Scan for the cell matching the given text and deliver its [X, Y] coordinate at center. 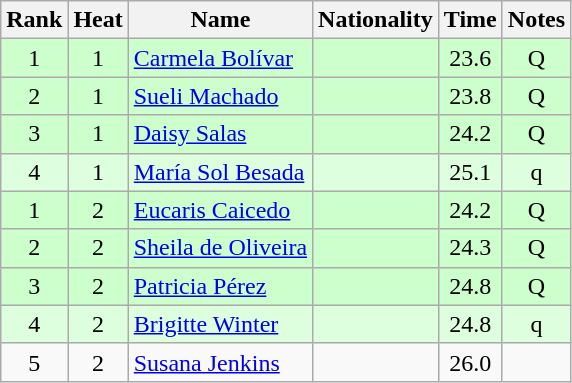
23.6 [470, 58]
Daisy Salas [220, 134]
5 [34, 362]
Brigitte Winter [220, 324]
Carmela Bolívar [220, 58]
Sheila de Oliveira [220, 248]
María Sol Besada [220, 172]
Rank [34, 20]
25.1 [470, 172]
Heat [98, 20]
23.8 [470, 96]
Time [470, 20]
Nationality [376, 20]
24.3 [470, 248]
Name [220, 20]
Sueli Machado [220, 96]
Susana Jenkins [220, 362]
Notes [536, 20]
26.0 [470, 362]
Patricia Pérez [220, 286]
Eucaris Caicedo [220, 210]
